Find where the given text appears and provide that cell's center as (x, y) coordinate. 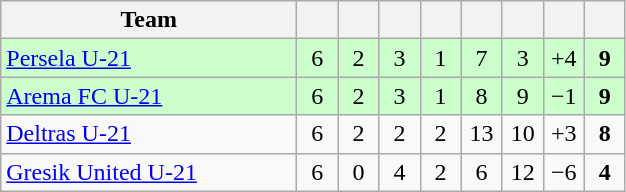
12 (522, 172)
+3 (564, 134)
Persela U-21 (149, 58)
−6 (564, 172)
+4 (564, 58)
0 (358, 172)
Team (149, 20)
Deltras U-21 (149, 134)
−1 (564, 96)
Arema FC U-21 (149, 96)
13 (482, 134)
7 (482, 58)
10 (522, 134)
Gresik United U-21 (149, 172)
